Find where the given text appears and provide that cell's center as [x, y] coordinate. 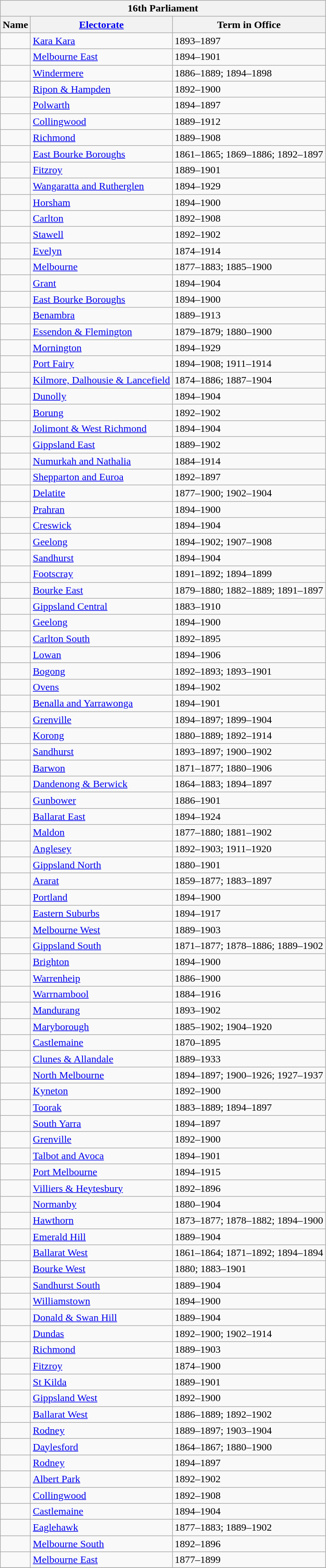
1877–1900; 1902–1904 [249, 493]
1892–1900; 1902–1914 [249, 1334]
1889–1912 [249, 121]
Barwon [102, 768]
Port Fairy [102, 364]
Windermere [102, 73]
Villiers & Heytesbury [102, 1188]
Gippsland East [102, 445]
Footscray [102, 574]
1877–1899 [249, 1560]
1879–1879; 1880–1900 [249, 332]
1880–1889; 1892–1914 [249, 736]
1894–1915 [249, 1172]
Brighton [102, 962]
Gunbower [102, 800]
Prahran [102, 510]
1889–1897; 1903–1904 [249, 1430]
1874–1914 [249, 251]
1859–1877; 1883–1897 [249, 881]
Maryborough [102, 1027]
Ripon & Hampden [102, 89]
1894–1897; 1899–1904 [249, 720]
Ballarat East [102, 816]
Portland [102, 897]
1861–1865; 1869–1886; 1892–1897 [249, 154]
Warrnambool [102, 994]
Kilmore, Dalhousie & Lancefield [102, 380]
1871–1877; 1878–1886; 1889–1902 [249, 946]
1892–1903; 1911–1920 [249, 849]
Numurkah and Nathalia [102, 461]
Polwarth [102, 105]
1877–1883; 1889–1902 [249, 1528]
1894–1924 [249, 816]
Melbourne South [102, 1544]
Benalla and Yarrawonga [102, 703]
1889–1913 [249, 315]
Gippsland West [102, 1398]
1871–1877; 1880–1906 [249, 768]
1894–1906 [249, 655]
Term in Office [249, 25]
1874–1886; 1887–1904 [249, 380]
1886–1901 [249, 800]
South Yarra [102, 1123]
Dundas [102, 1334]
Borung [102, 412]
Maldon [102, 833]
Ovens [102, 687]
Shepparton and Euroa [102, 477]
Eastern Suburbs [102, 913]
1889–1933 [249, 1059]
Bogong [102, 671]
1885–1902; 1904–1920 [249, 1027]
Bourke East [102, 590]
1864–1883; 1894–1897 [249, 784]
1884–1914 [249, 461]
1892–1895 [249, 639]
1884–1916 [249, 994]
Mandurang [102, 1011]
1894–1908; 1911–1914 [249, 364]
Eaglehawk [102, 1528]
Lowan [102, 655]
Clunes & Allandale [102, 1059]
1870–1895 [249, 1043]
Delatite [102, 493]
St Kilda [102, 1382]
1891–1892; 1894–1899 [249, 574]
Emerald Hill [102, 1237]
1889–1908 [249, 138]
Kara Kara [102, 41]
Carlton [102, 219]
1892–1893; 1893–1901 [249, 671]
Talbot and Avoca [102, 1156]
Benambra [102, 315]
Dunolly [102, 396]
1873–1877; 1878–1882; 1894–1900 [249, 1220]
1893–1902 [249, 1011]
1886–1900 [249, 978]
1892–1897 [249, 477]
Stawell [102, 235]
1894–1902; 1907–1908 [249, 542]
Hawthorn [102, 1220]
Carlton South [102, 639]
Williamstown [102, 1301]
Albert Park [102, 1479]
1886–1889; 1894–1898 [249, 73]
Creswick [102, 526]
1883–1889; 1894–1897 [249, 1107]
Electorate [102, 25]
Name [15, 25]
Essendon & Flemington [102, 332]
Mornington [102, 348]
Melbourne West [102, 929]
1877–1880; 1881–1902 [249, 833]
Jolimont & West Richmond [102, 428]
Melbourne [102, 267]
Port Melbourne [102, 1172]
Grant [102, 283]
North Melbourne [102, 1075]
1861–1864; 1871–1892; 1894–1894 [249, 1253]
1877–1883; 1885–1900 [249, 267]
Wangaratta and Rutherglen [102, 186]
Warrenheip [102, 978]
Anglesey [102, 849]
Donald & Swan Hill [102, 1317]
1894–1897; 1900–1926; 1927–1937 [249, 1075]
Toorak [102, 1107]
Gippsland Central [102, 606]
1880; 1883–1901 [249, 1269]
1886–1889; 1892–1902 [249, 1414]
1893–1897 [249, 41]
1883–1910 [249, 606]
1894–1917 [249, 913]
Daylesford [102, 1447]
Sandhurst South [102, 1285]
Horsham [102, 203]
Ararat [102, 881]
Normanby [102, 1204]
Dandenong & Berwick [102, 784]
Evelyn [102, 251]
Gippsland North [102, 865]
Kyneton [102, 1091]
16th Parliament [163, 8]
Gippsland South [102, 946]
1880–1904 [249, 1204]
1894–1902 [249, 687]
1879–1880; 1882–1889; 1891–1897 [249, 590]
Korong [102, 736]
1893–1897; 1900–1902 [249, 752]
1889–1902 [249, 445]
1874–1900 [249, 1366]
1880–1901 [249, 865]
Bourke West [102, 1269]
1864–1867; 1880–1900 [249, 1447]
